Return [x, y] of the center of cell containing provided text 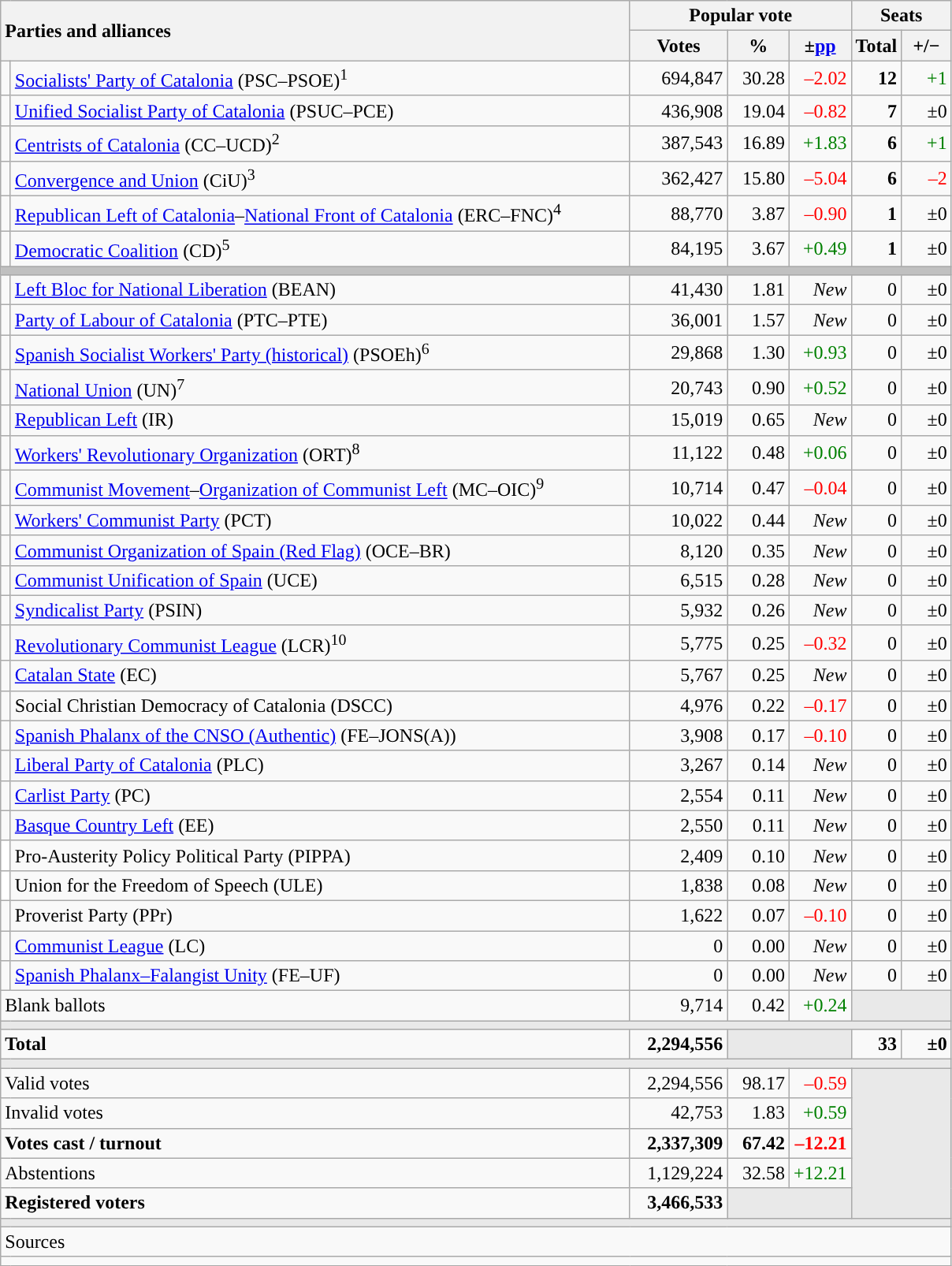
11,122 [679, 452]
Republican Left of Catalonia–National Front of Catalonia (ERC–FNC)4 [320, 214]
84,195 [679, 249]
Democratic Coalition (CD)5 [320, 249]
5,767 [679, 676]
0.28 [758, 580]
5,775 [679, 643]
Syndicalist Party (PSIN) [320, 610]
–12.21 [820, 1143]
Workers' Revolutionary Organization (ORT)8 [320, 452]
Communist Movement–Organization of Communist Left (MC–OIC)9 [320, 489]
1,622 [679, 915]
–0.90 [820, 214]
3,267 [679, 765]
+0.59 [820, 1113]
±pp [820, 46]
% [758, 46]
Union for the Freedom of Speech (ULE) [320, 885]
15,019 [679, 420]
Social Christian Democracy of Catalonia (DSCC) [320, 706]
–0.17 [820, 706]
42,753 [679, 1113]
Valid votes [315, 1083]
National Union (UN)7 [320, 388]
–2 [927, 178]
Blank ballots [315, 1006]
0.22 [758, 706]
33 [876, 1044]
4,976 [679, 706]
8,120 [679, 550]
Parties and alliances [315, 31]
1.57 [758, 320]
7 [876, 110]
387,543 [679, 143]
Republican Left (IR) [320, 420]
Revolutionary Communist League (LCR)10 [320, 643]
15.80 [758, 178]
+0.93 [820, 353]
29,868 [679, 353]
36,001 [679, 320]
Invalid votes [315, 1113]
Party of Labour of Catalonia (PTC–PTE) [320, 320]
0.14 [758, 765]
+1.83 [820, 143]
Centrists of Catalonia (CC–UCD)2 [320, 143]
2,337,309 [679, 1143]
6,515 [679, 580]
0.07 [758, 915]
Basque Country Left (EE) [320, 825]
1.83 [758, 1113]
+0.49 [820, 249]
436,908 [679, 110]
3,466,533 [679, 1203]
Abstentions [315, 1173]
67.42 [758, 1143]
Spanish Phalanx–Falangist Unity (FE–UF) [320, 976]
Unified Socialist Party of Catalonia (PSUC–PCE) [320, 110]
10,714 [679, 489]
19.04 [758, 110]
Catalan State (EC) [320, 676]
12 [876, 79]
Communist League (LC) [320, 946]
0.26 [758, 610]
5,932 [679, 610]
–0.59 [820, 1083]
Pro-Austerity Policy Political Party (PIPPA) [320, 855]
Popular vote [741, 16]
10,022 [679, 520]
Carlist Party (PC) [320, 795]
9,714 [679, 1006]
694,847 [679, 79]
+0.52 [820, 388]
–5.04 [820, 178]
Votes cast / turnout [315, 1143]
1,129,224 [679, 1173]
–0.04 [820, 489]
0.10 [758, 855]
1.30 [758, 353]
Seats [902, 16]
Spanish Socialist Workers' Party (historical) (PSOEh)6 [320, 353]
Sources [476, 1242]
0.47 [758, 489]
Votes [679, 46]
362,427 [679, 178]
32.58 [758, 1173]
3.87 [758, 214]
0.17 [758, 735]
–0.32 [820, 643]
41,430 [679, 290]
+/− [927, 46]
1.81 [758, 290]
3.67 [758, 249]
Communist Organization of Spain (Red Flag) (OCE–BR) [320, 550]
0.48 [758, 452]
Workers' Communist Party (PCT) [320, 520]
16.89 [758, 143]
30.28 [758, 79]
2,409 [679, 855]
1,838 [679, 885]
+0.24 [820, 1006]
–2.02 [820, 79]
0.65 [758, 420]
3,908 [679, 735]
Spanish Phalanx of the CNSO (Authentic) (FE–JONS(A)) [320, 735]
Socialists' Party of Catalonia (PSC–PSOE)1 [320, 79]
Liberal Party of Catalonia (PLC) [320, 765]
–0.82 [820, 110]
Convergence and Union (CiU)3 [320, 178]
20,743 [679, 388]
2,554 [679, 795]
Left Bloc for National Liberation (BEAN) [320, 290]
+12.21 [820, 1173]
+0.06 [820, 452]
Communist Unification of Spain (UCE) [320, 580]
88,770 [679, 214]
98.17 [758, 1083]
Registered voters [315, 1203]
2,550 [679, 825]
Proverist Party (PPr) [320, 915]
0.35 [758, 550]
0.90 [758, 388]
0.08 [758, 885]
0.44 [758, 520]
0.42 [758, 1006]
